Identify which cell holds the provided text, then report its (x, y) central coordinate. 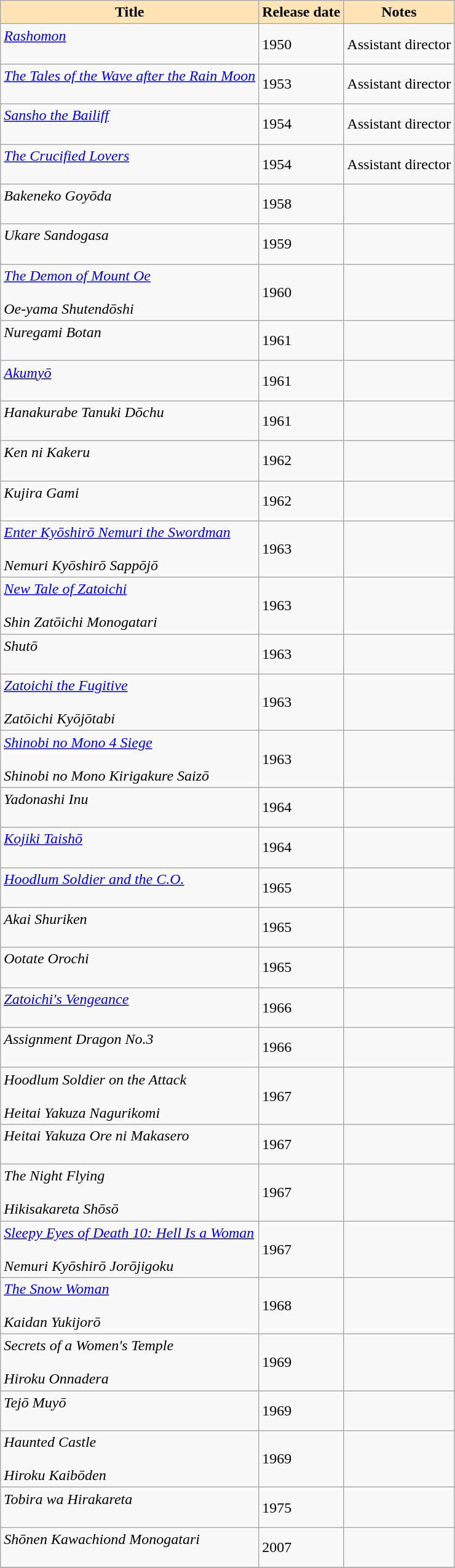
Sansho the Bailiff (130, 124)
Akai Shuriken (130, 928)
1968 (301, 1306)
Rashomon (130, 44)
Release date (301, 12)
The Snow WomanKaidan Yukijorō (130, 1306)
Assignment Dragon No.3 (130, 1047)
Shinobi no Mono 4 SiegeShinobi no Mono Kirigakure Saizō (130, 759)
Akumyō (130, 380)
1950 (301, 44)
2007 (301, 1548)
The Night FlyingHikisakareta Shōsō (130, 1192)
Ukare Sandogasa (130, 244)
The Tales of the Wave after the Rain Moon (130, 84)
Shōnen Kawachiond Monogatari (130, 1548)
Hoodlum Soldier and the C.O. (130, 887)
Zatoichi the FugitiveZatōichi Kyōjōtabi (130, 702)
Ken ni Kakeru (130, 460)
Heitai Yakuza Ore ni Makasero (130, 1144)
Notes (399, 12)
Secrets of a Women's TempleHiroku Onnadera (130, 1363)
1959 (301, 244)
Kojiki Taishō (130, 848)
Hoodlum Soldier on the AttackHeitai Yakuza Nagurikomi (130, 1096)
The Crucified Lovers (130, 164)
1953 (301, 84)
Tobira wa Hirakareta (130, 1507)
Tejō Muyō (130, 1411)
Sleepy Eyes of Death 10: Hell Is a WomanNemuri Kyōshirō Jorōjigoku (130, 1249)
Enter Kyōshirō Nemuri the SwordmanNemuri Kyōshirō Sappōjō (130, 549)
1960 (301, 292)
Nuregami Botan (130, 341)
Title (130, 12)
Zatoichi's Vengeance (130, 1008)
Haunted CastleHiroku Kaibōden (130, 1459)
Ootate Orochi (130, 967)
New Tale of ZatoichiShin Zatōichi Monogatari (130, 606)
The Demon of Mount OeOe-yama Shutendōshi (130, 292)
1975 (301, 1507)
1958 (301, 204)
Yadonashi Inu (130, 807)
Bakeneko Goyōda (130, 204)
Shutō (130, 655)
Kujira Gami (130, 501)
Hanakurabe Tanuki Dōchu (130, 421)
